Return the (X, Y) coordinate for the center point of the cell that contains the specified text.  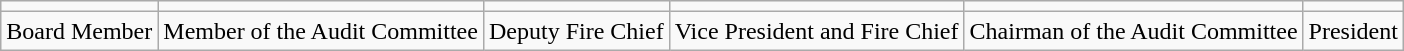
Board Member (80, 31)
Chairman of the Audit Committee (1134, 31)
President (1353, 31)
Vice President and Fire Chief (816, 31)
Deputy Fire Chief (576, 31)
Member of the Audit Committee (321, 31)
